Return the (X, Y) coordinate for the center point of the cell that contains the specified text.  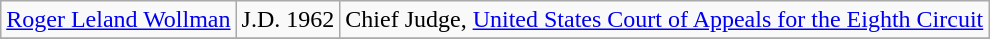
J.D. 1962 (288, 20)
Chief Judge, United States Court of Appeals for the Eighth Circuit (664, 20)
Roger Leland Wollman (118, 20)
